For the text-containing cell, return its midpoint in (x, y) coordinate format. 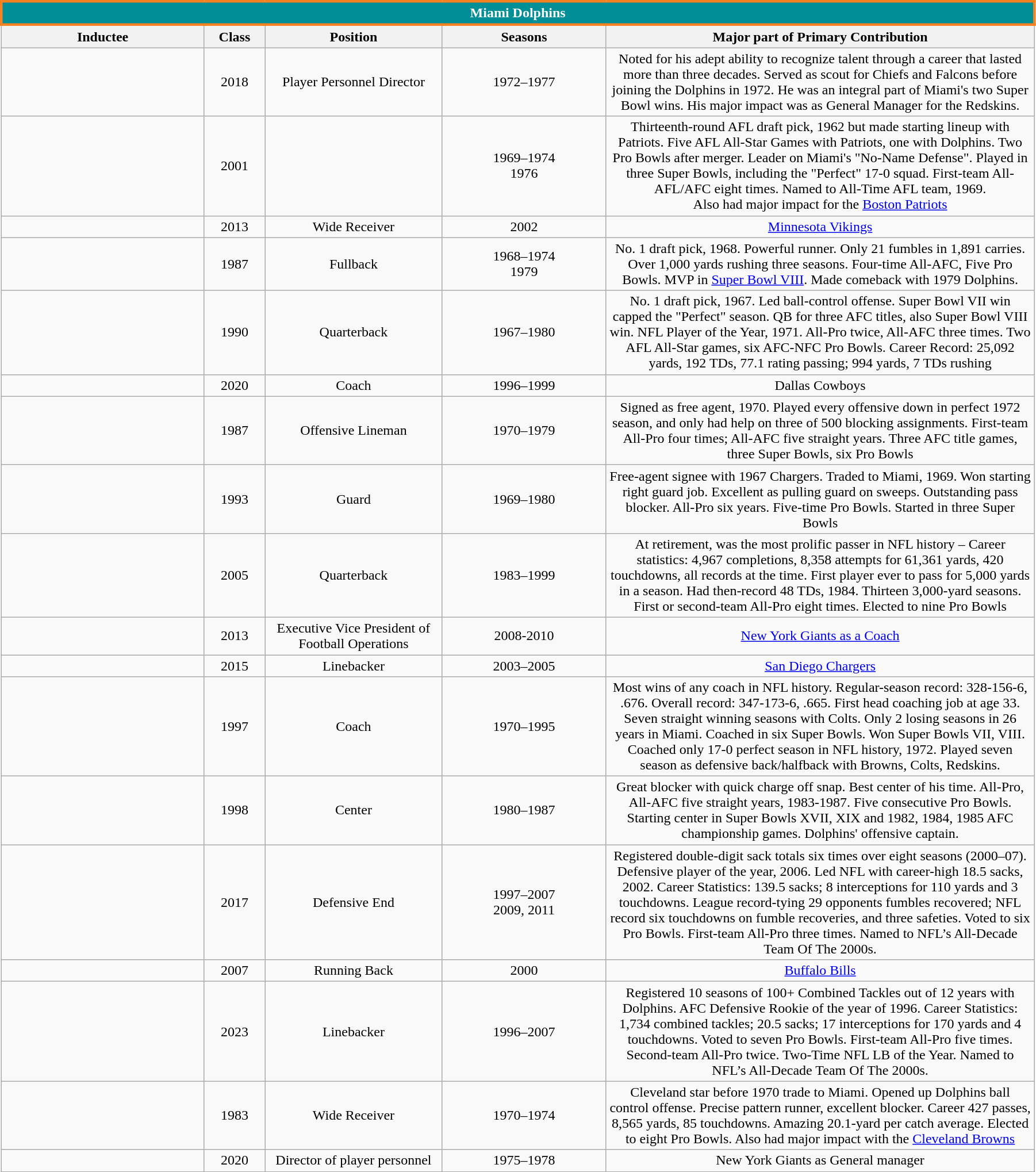
Player Personnel Director (354, 82)
1969–1980 (524, 499)
1970–1974 (524, 1116)
1972–1977 (524, 82)
2001 (235, 166)
1983 (235, 1116)
1975–1978 (524, 1160)
New York Giants as General manager (820, 1160)
1993 (235, 499)
Offensive Lineman (354, 430)
1970–1995 (524, 727)
Dallas Cowboys (820, 385)
New York Giants as a Coach (820, 636)
Seasons (524, 36)
2000 (524, 971)
1983–1999 (524, 575)
1970–1979 (524, 430)
Miami Dolphins (517, 13)
Fullback (354, 264)
1969–1974 1976 (524, 166)
Inductee (102, 36)
Class (235, 36)
2008-2010 (524, 636)
1996–2007 (524, 1032)
1997 (235, 727)
Guard (354, 499)
1968–1974 1979 (524, 264)
Running Back (354, 971)
Defensive End (354, 902)
Major part of Primary Contribution (820, 36)
Center (354, 811)
2023 (235, 1032)
San Diego Chargers (820, 665)
Buffalo Bills (820, 971)
1998 (235, 811)
1996–1999 (524, 385)
Minnesota Vikings (820, 227)
1967–1980 (524, 332)
Director of player personnel (354, 1160)
2007 (235, 971)
1997–2007 2009, 2011 (524, 902)
Executive Vice President of Football Operations (354, 636)
1980–1987 (524, 811)
2005 (235, 575)
2002 (524, 227)
2003–2005 (524, 665)
2017 (235, 902)
Position (354, 36)
1990 (235, 332)
2018 (235, 82)
2015 (235, 665)
